Scan for the cell matching the given text and deliver its [x, y] coordinate at center. 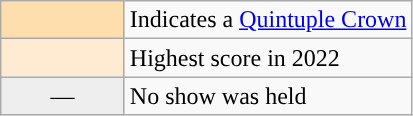
No show was held [268, 96]
Indicates a Quintuple Crown [268, 20]
Highest score in 2022 [268, 58]
— [63, 96]
